Capture the cell that displays the provided text and extract its [X, Y] central coordinate. 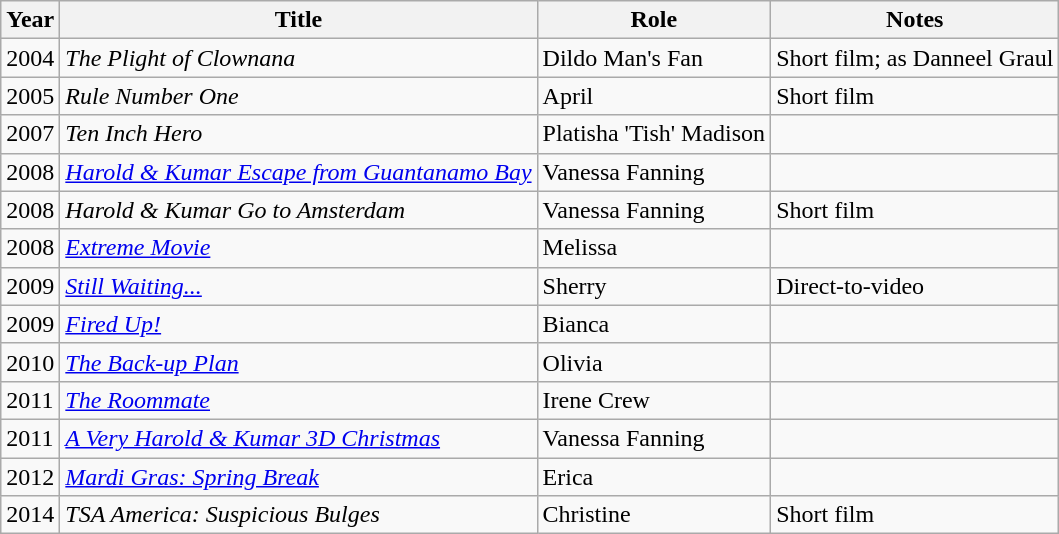
Irene Crew [654, 400]
Harold & Kumar Escape from Guantanamo Bay [298, 172]
2004 [30, 58]
Ten Inch Hero [298, 134]
Year [30, 20]
TSA America: Suspicious Bulges [298, 515]
2014 [30, 515]
Fired Up! [298, 324]
2005 [30, 96]
A Very Harold & Kumar 3D Christmas [298, 438]
Short film; as Danneel Graul [915, 58]
Rule Number One [298, 96]
Olivia [654, 362]
Harold & Kumar Go to Amsterdam [298, 210]
2007 [30, 134]
Christine [654, 515]
The Plight of Clownana [298, 58]
Bianca [654, 324]
Direct-to-video [915, 286]
Platisha 'Tish' Madison [654, 134]
April [654, 96]
Dildo Man's Fan [654, 58]
Still Waiting... [298, 286]
Sherry [654, 286]
Melissa [654, 248]
Extreme Movie [298, 248]
2012 [30, 477]
Erica [654, 477]
The Roommate [298, 400]
Notes [915, 20]
Role [654, 20]
Mardi Gras: Spring Break [298, 477]
The Back-up Plan [298, 362]
Title [298, 20]
2010 [30, 362]
